Identify which cell holds the provided text, then report its [x, y] central coordinate. 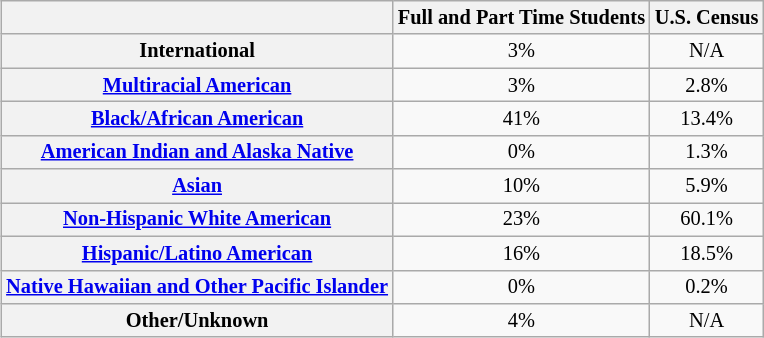
5.9% [706, 186]
Other/Unknown [197, 321]
Black/African American [197, 119]
4% [522, 321]
18.5% [706, 253]
13.4% [706, 119]
0.2% [706, 287]
60.1% [706, 220]
Native Hawaiian and Other Pacific Islander [197, 287]
10% [522, 186]
Hispanic/Latino American [197, 253]
Full and Part Time Students [522, 18]
23% [522, 220]
Multiracial American [197, 85]
American Indian and Alaska Native [197, 152]
1.3% [706, 152]
41% [522, 119]
2.8% [706, 85]
International [197, 51]
U.S. Census [706, 18]
Asian [197, 186]
16% [522, 253]
Non-Hispanic White American [197, 220]
